Provide the (x, y) coordinate of the cell's center where the given text is located.  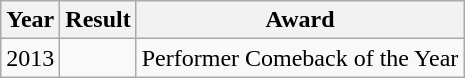
Award (300, 20)
Result (98, 20)
Performer Comeback of the Year (300, 58)
2013 (30, 58)
Year (30, 20)
